Identify which cell holds the provided text, then report its [x, y] central coordinate. 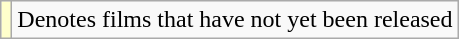
Denotes films that have not yet been released [235, 20]
